Pinpoint the cell where the given text exists, returning its [X, Y] midpoint coordinate. 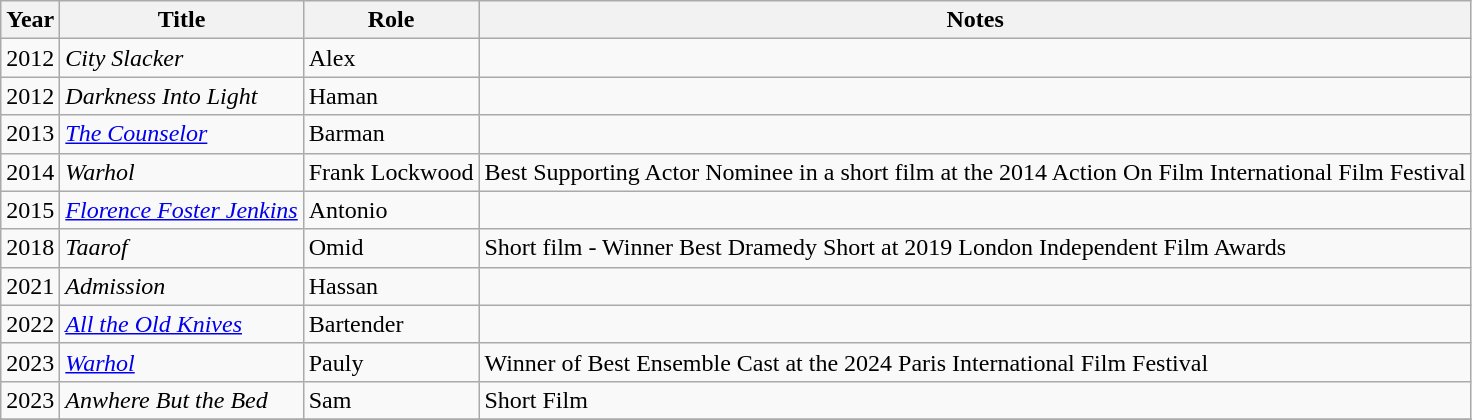
Alex [391, 58]
Role [391, 20]
Year [30, 20]
Winner of Best Ensemble Cast at the 2024 Paris International Film Festival [975, 362]
Frank Lockwood [391, 172]
Taarof [182, 248]
Pauly [391, 362]
Short Film [975, 400]
2022 [30, 324]
Florence Foster Jenkins [182, 210]
Anwhere But the Bed [182, 400]
Haman [391, 96]
Bartender [391, 324]
City Slacker [182, 58]
2013 [30, 134]
2014 [30, 172]
Short film - Winner Best Dramedy Short at 2019 London Independent Film Awards [975, 248]
Barman [391, 134]
2015 [30, 210]
All the Old Knives [182, 324]
Admission [182, 286]
2021 [30, 286]
Antonio [391, 210]
Sam [391, 400]
Hassan [391, 286]
Darkness Into Light [182, 96]
Best Supporting Actor Nominee in a short film at the 2014 Action On Film International Film Festival [975, 172]
Title [182, 20]
The Counselor [182, 134]
2018 [30, 248]
Notes [975, 20]
Omid [391, 248]
